Return the [X, Y] coordinate for the center point of the cell that contains the specified text.  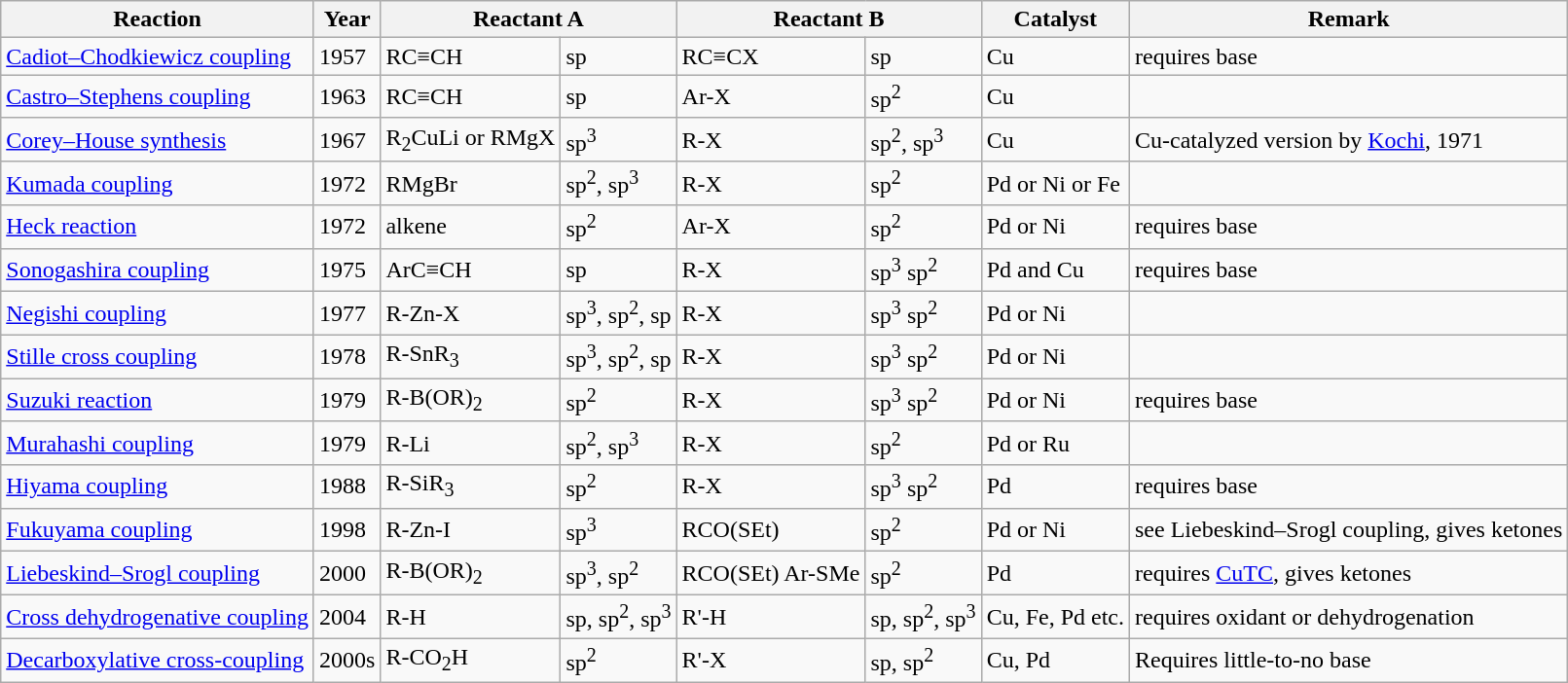
R-SiR3 [471, 486]
Pd or Ru [1055, 444]
2000s [346, 660]
Fukuyama coupling [158, 529]
Year [346, 19]
Corey–House synthesis [158, 140]
1977 [346, 313]
Liebeskind–Srogl coupling [158, 574]
see Liebeskind–Srogl coupling, gives ketones [1348, 529]
Requires little-to-no base [1348, 660]
R2CuLi or RMgX [471, 140]
Negishi coupling [158, 313]
2004 [346, 617]
1957 [346, 56]
RCO(SEt) [771, 529]
R-Zn-X [471, 313]
Decarboxylative cross-coupling [158, 660]
1988 [346, 486]
R-CO2H [471, 660]
Kumada coupling [158, 183]
Catalyst [1055, 19]
Hiyama coupling [158, 486]
requires CuTC, gives ketones [1348, 574]
Reaction [158, 19]
Pd and Cu [1055, 270]
Remark [1348, 19]
1975 [346, 270]
requires oxidant or dehydrogenation [1348, 617]
1978 [346, 356]
RCO(SEt) Ar-SMe [771, 574]
R-H [471, 617]
Cu, Pd [1055, 660]
Stille cross coupling [158, 356]
RC≡CX [771, 56]
1963 [346, 97]
Murahashi coupling [158, 444]
sp3, sp2 [619, 574]
1967 [346, 140]
Sonogashira coupling [158, 270]
alkene [471, 228]
ArC≡CH [471, 270]
Castro–Stephens coupling [158, 97]
1998 [346, 529]
Cadiot–Chodkiewicz coupling [158, 56]
Pd or Ni or Fe [1055, 183]
Heck reaction [158, 228]
Cross dehydrogenative coupling [158, 617]
R'-X [771, 660]
Cu-catalyzed version by Kochi, 1971 [1348, 140]
R-Li [471, 444]
Reactant B [829, 19]
Suzuki reaction [158, 401]
Reactant A [529, 19]
R-SnR3 [471, 356]
R-Zn-I [471, 529]
RMgBr [471, 183]
2000 [346, 574]
Cu, Fe, Pd etc. [1055, 617]
sp, sp2 [923, 660]
R'-H [771, 617]
